Output the [x, y] coordinate of the center of the cell containing the given text.  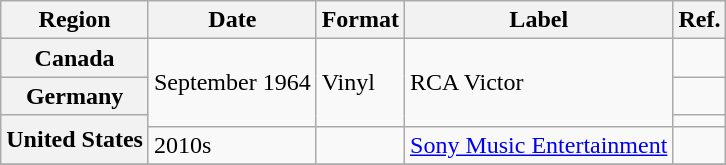
Sony Music Entertainment [539, 145]
Canada [75, 58]
September 1964 [232, 82]
Ref. [700, 20]
Label [539, 20]
Region [75, 20]
Germany [75, 96]
Format [360, 20]
2010s [232, 145]
United States [75, 140]
RCA Victor [539, 82]
Vinyl [360, 82]
Date [232, 20]
